Scan for the cell matching the given text and deliver its [X, Y] coordinate at center. 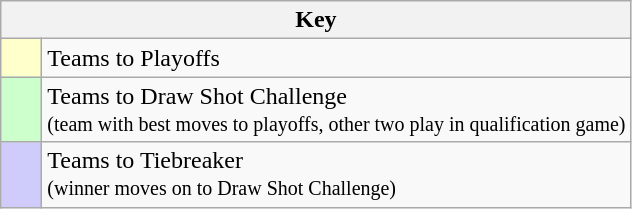
Teams to Draw Shot Challenge (team with best moves to playoffs, other two play in qualification game) [336, 110]
Teams to Playoffs [336, 58]
Key [316, 20]
Teams to Tiebreaker (winner moves on to Draw Shot Challenge) [336, 174]
